Detect which cell encompasses the target text, then output its [x, y] center coordinate. 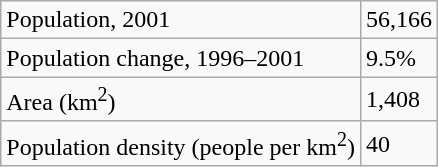
Area (km2) [181, 100]
40 [398, 144]
1,408 [398, 100]
Population, 2001 [181, 20]
Population change, 1996–2001 [181, 58]
9.5% [398, 58]
56,166 [398, 20]
Population density (people per km2) [181, 144]
